Identify which cell holds the provided text, then report its [X, Y] central coordinate. 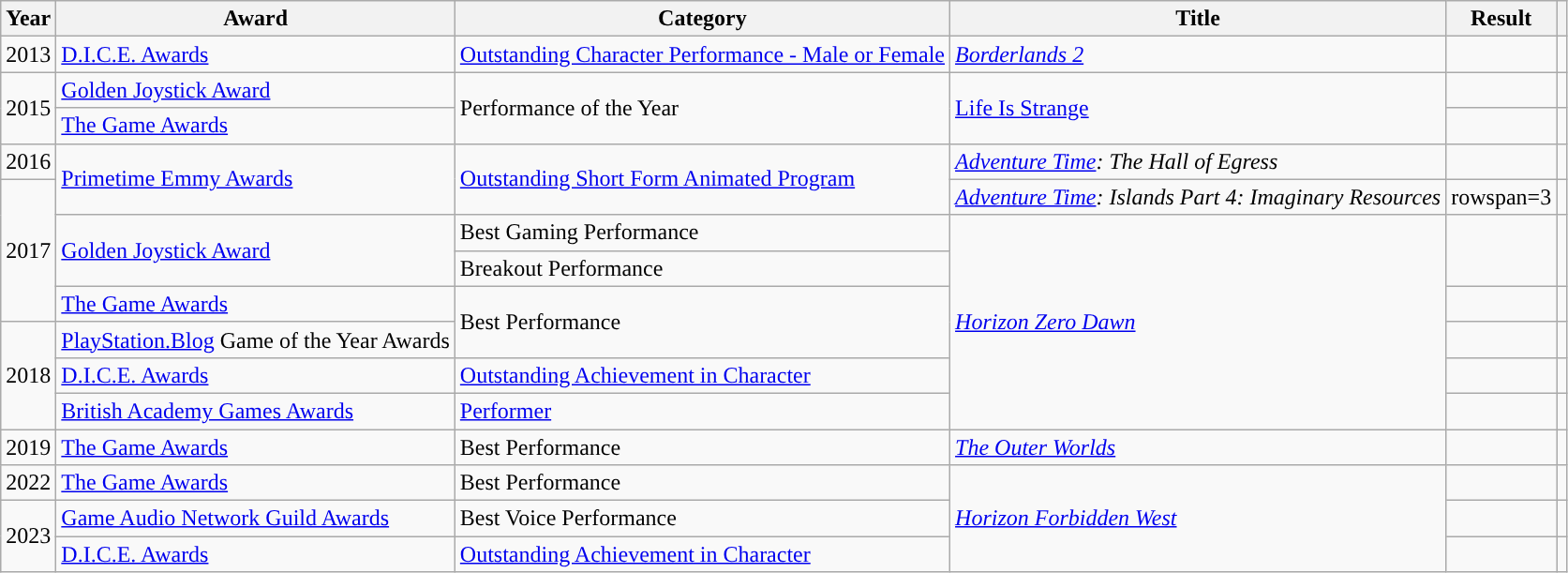
Game Audio Network Guild Awards [256, 519]
Breakout Performance [702, 268]
Category [702, 19]
2016 [28, 161]
Title [1198, 19]
PlayStation.Blog Game of the Year Awards [256, 339]
Horizon Zero Dawn [1198, 322]
British Academy Games Awards [256, 411]
Primetime Emmy Awards [256, 179]
2019 [28, 447]
2015 [28, 108]
Outstanding Character Performance - Male or Female [702, 54]
2023 [28, 536]
Outstanding Short Form Animated Program [702, 179]
Result [1501, 19]
The Outer Worlds [1198, 447]
Life Is Strange [1198, 108]
Adventure Time: Islands Part 4: Imaginary Resources [1198, 197]
2013 [28, 54]
Borderlands 2 [1198, 54]
2018 [28, 375]
Horizon Forbidden West [1198, 519]
Year [28, 19]
2017 [28, 250]
Performance of the Year [702, 108]
Award [256, 19]
Best Voice Performance [702, 519]
Best Gaming Performance [702, 233]
rowspan=3 [1501, 197]
Adventure Time: The Hall of Egress [1198, 161]
2022 [28, 483]
Performer [702, 411]
